From the cell containing the given text, extract its center point as [x, y] coordinate. 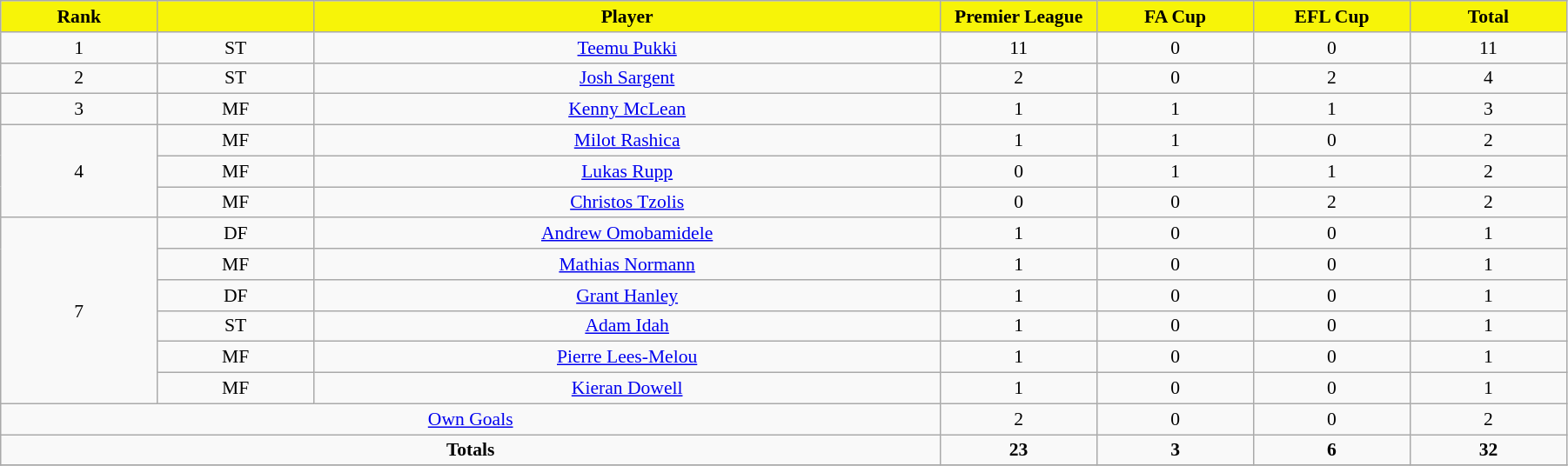
Mathias Normann [627, 264]
Kenny McLean [627, 110]
FA Cup [1176, 17]
Pierre Lees-Melou [627, 357]
Total [1488, 17]
Grant Hanley [627, 296]
Player [627, 17]
7 [79, 311]
Own Goals [471, 419]
Teemu Pukki [627, 48]
Kieran Dowell [627, 389]
6 [1332, 450]
Josh Sargent [627, 78]
EFL Cup [1332, 17]
Totals [471, 450]
23 [1019, 450]
Andrew Omobamidele [627, 234]
Premier League [1019, 17]
Lukas Rupp [627, 171]
Adam Idah [627, 326]
Milot Rashica [627, 141]
Rank [79, 17]
32 [1488, 450]
Christos Tzolis [627, 203]
